Return the [X, Y] coordinate for the center point of the cell that contains the specified text.  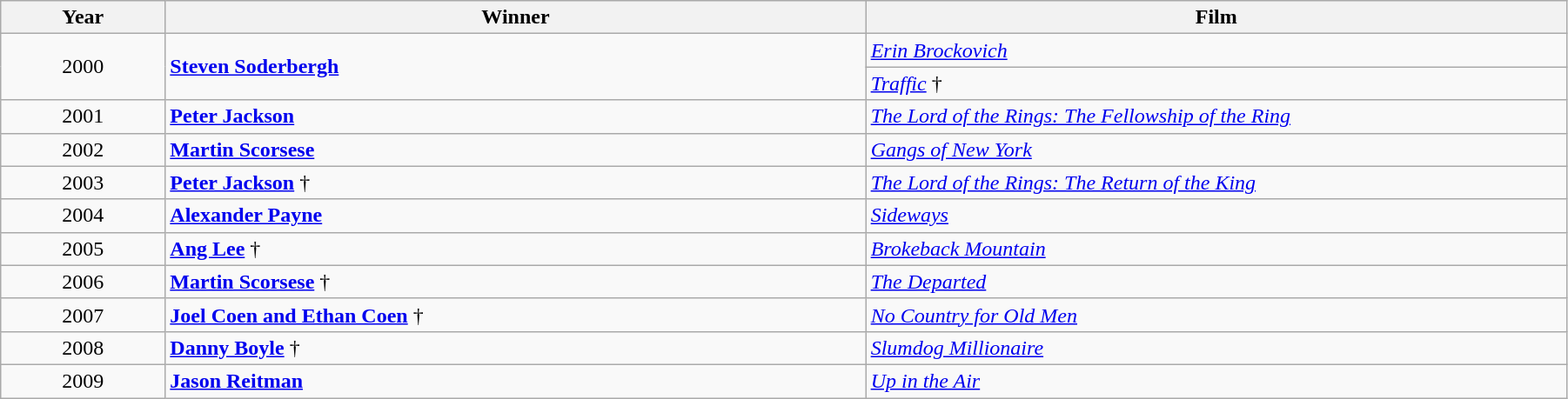
2008 [84, 348]
The Lord of the Rings: The Return of the King [1216, 183]
Winner [515, 17]
Martin Scorsese [515, 150]
Joel Coen and Ethan Coen † [515, 315]
Danny Boyle † [515, 348]
2005 [84, 249]
Year [84, 17]
Alexander Payne [515, 216]
2002 [84, 150]
The Departed [1216, 282]
2009 [84, 381]
Peter Jackson † [515, 183]
Martin Scorsese † [515, 282]
Traffic † [1216, 83]
Sideways [1216, 216]
2004 [84, 216]
Film [1216, 17]
2001 [84, 116]
Steven Soderbergh [515, 67]
2003 [84, 183]
Erin Brockovich [1216, 50]
Brokeback Mountain [1216, 249]
The Lord of the Rings: The Fellowship of the Ring [1216, 116]
Jason Reitman [515, 381]
2007 [84, 315]
Peter Jackson [515, 116]
2000 [84, 67]
2006 [84, 282]
Slumdog Millionaire [1216, 348]
Gangs of New York [1216, 150]
Ang Lee † [515, 249]
No Country for Old Men [1216, 315]
Up in the Air [1216, 381]
